Search for the cell housing the specified text and yield its [X, Y] center coordinate. 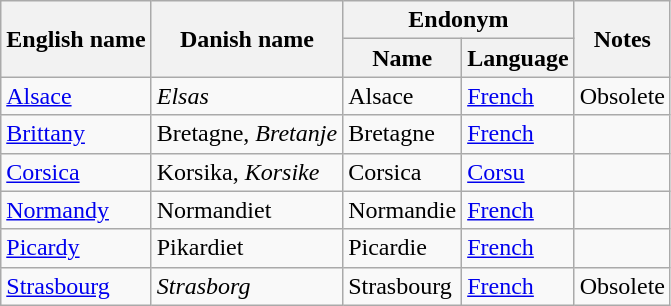
Brittany [76, 134]
Notes [622, 39]
Elsas [246, 96]
Normandy [76, 210]
Normandie [402, 210]
Picardie [402, 248]
Normandiet [246, 210]
Corsu [518, 172]
Danish name [246, 39]
Name [402, 58]
Bretagne [402, 134]
Endonym [458, 20]
English name [76, 39]
Strasborg [246, 286]
Bretagne, Bretanje [246, 134]
Picardy [76, 248]
Pikardiet [246, 248]
Korsika, Korsike [246, 172]
Language [518, 58]
